Find where the given text appears and provide that cell's center as [x, y] coordinate. 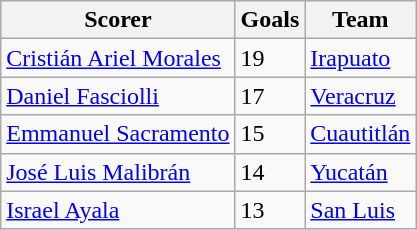
Team [360, 20]
Irapuato [360, 58]
Daniel Fasciolli [118, 96]
19 [270, 58]
San Luis [360, 210]
Scorer [118, 20]
13 [270, 210]
José Luis Malibrán [118, 172]
Veracruz [360, 96]
Israel Ayala [118, 210]
Goals [270, 20]
17 [270, 96]
Cristián Ariel Morales [118, 58]
15 [270, 134]
Cuautitlán [360, 134]
Yucatán [360, 172]
Emmanuel Sacramento [118, 134]
14 [270, 172]
